Pinpoint the cell where the given text exists, returning its [x, y] midpoint coordinate. 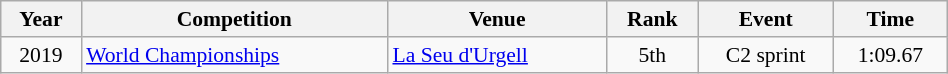
1:09.67 [890, 55]
2019 [41, 55]
World Championships [234, 55]
La Seu d'Urgell [496, 55]
Venue [496, 19]
Time [890, 19]
Rank [652, 19]
Event [766, 19]
Year [41, 19]
C2 sprint [766, 55]
5th [652, 55]
Competition [234, 19]
